Output the [x, y] coordinate of the center of the cell containing the given text.  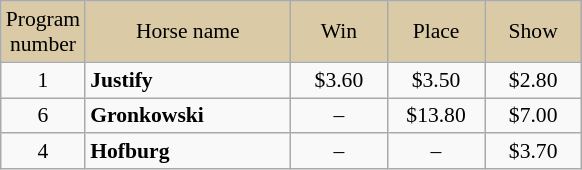
4 [43, 152]
$3.60 [338, 80]
$3.70 [534, 152]
1 [43, 80]
Horse name [188, 32]
Place [436, 32]
$2.80 [534, 80]
Hofburg [188, 152]
$3.50 [436, 80]
$7.00 [534, 116]
Justify [188, 80]
$13.80 [436, 116]
Show [534, 32]
Programnumber [43, 32]
Gronkowski [188, 116]
Win [338, 32]
6 [43, 116]
